Find where the given text appears and provide that cell's center as [x, y] coordinate. 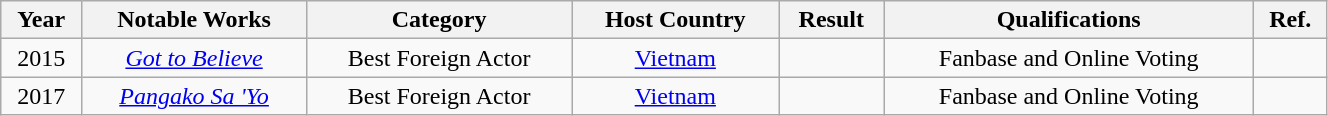
Ref. [1290, 20]
2015 [42, 58]
Got to Believe [194, 58]
Category [440, 20]
Result [831, 20]
Qualifications [1069, 20]
Notable Works [194, 20]
Pangako Sa 'Yo [194, 96]
Year [42, 20]
Host Country [676, 20]
2017 [42, 96]
